Scan for the cell matching the given text and deliver its [X, Y] coordinate at center. 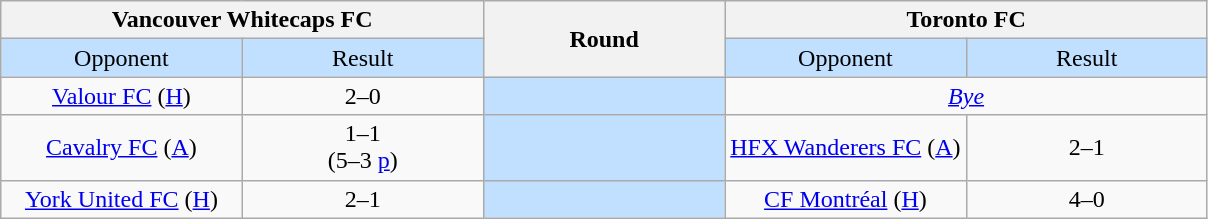
Vancouver Whitecaps FC [242, 20]
Toronto FC [966, 20]
Valour FC (H) [122, 96]
CF Montréal (H) [846, 199]
1–1(5–3 p) [362, 148]
4–0 [1086, 199]
Round [604, 39]
2–0 [362, 96]
Cavalry FC (A) [122, 148]
York United FC (H) [122, 199]
Bye [966, 96]
HFX Wanderers FC (A) [846, 148]
